Capture the cell that displays the provided text and extract its (x, y) central coordinate. 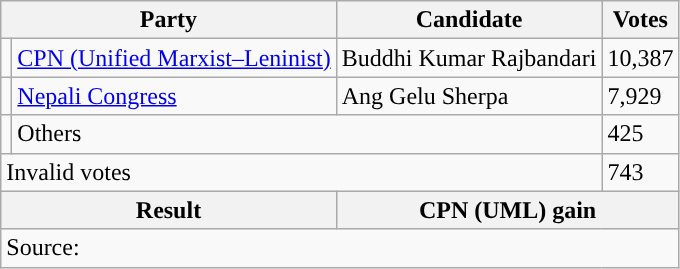
Ang Gelu Sherpa (469, 96)
CPN (UML) gain (508, 210)
Candidate (469, 20)
CPN (Unified Marxist–Leninist) (174, 58)
425 (640, 134)
10,387 (640, 58)
Party (168, 20)
Votes (640, 20)
Result (168, 210)
Invalid votes (302, 172)
Others (307, 134)
7,929 (640, 96)
Buddhi Kumar Rajbandari (469, 58)
Source: (340, 248)
743 (640, 172)
Nepali Congress (174, 96)
